Capture the cell that displays the provided text and extract its [X, Y] central coordinate. 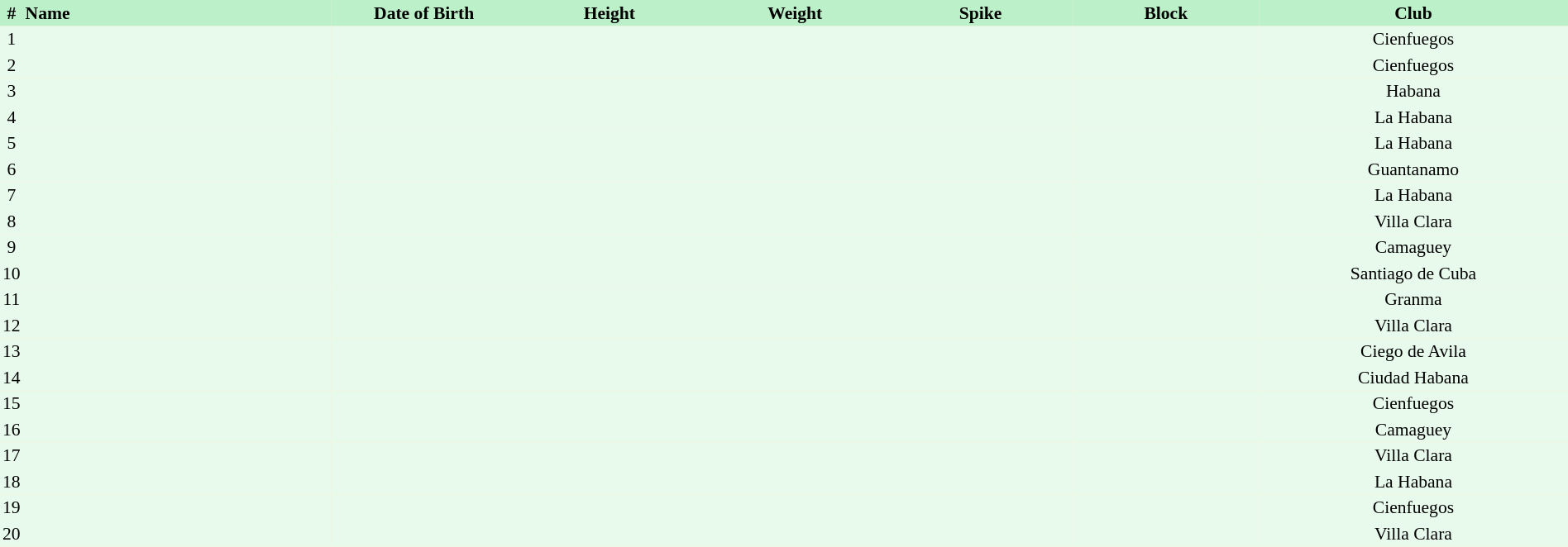
17 [12, 456]
18 [12, 482]
5 [12, 144]
Date of Birth [424, 13]
19 [12, 507]
Granma [1413, 299]
Spike [981, 13]
Habana [1413, 91]
Ciudad Habana [1413, 378]
6 [12, 169]
# [12, 13]
Height [610, 13]
Weight [795, 13]
Guantanamo [1413, 169]
4 [12, 117]
15 [12, 403]
Block [1166, 13]
1 [12, 40]
2 [12, 65]
7 [12, 195]
Name [177, 13]
Ciego de Avila [1413, 352]
Santiago de Cuba [1413, 273]
9 [12, 248]
13 [12, 352]
10 [12, 273]
11 [12, 299]
16 [12, 430]
20 [12, 534]
14 [12, 378]
3 [12, 91]
12 [12, 326]
Club [1413, 13]
8 [12, 221]
